Search for the cell housing the specified text and yield its (x, y) center coordinate. 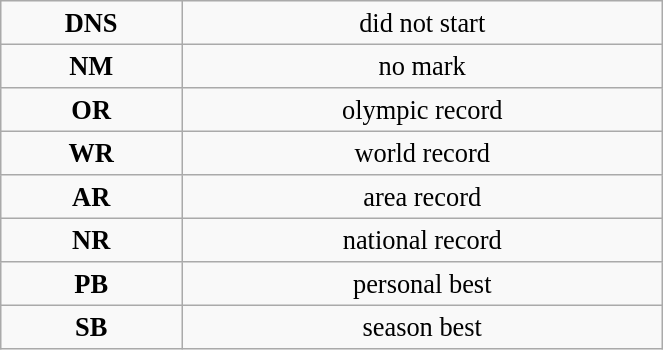
PB (92, 284)
WR (92, 153)
NR (92, 240)
AR (92, 197)
SB (92, 327)
OR (92, 109)
national record (422, 240)
DNS (92, 22)
personal best (422, 284)
olympic record (422, 109)
NM (92, 66)
no mark (422, 66)
world record (422, 153)
season best (422, 327)
did not start (422, 22)
area record (422, 197)
